Pinpoint the cell where the given text exists, returning its (X, Y) midpoint coordinate. 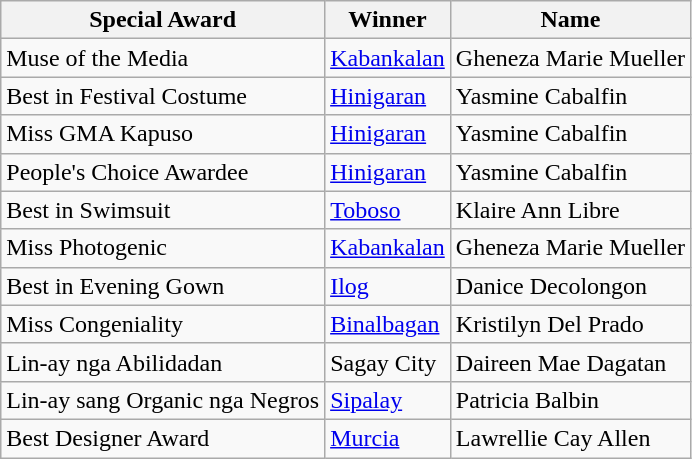
Danice Decolongon (570, 286)
Best Designer Award (163, 438)
Klaire Ann Libre (570, 210)
Best in Swimsuit (163, 210)
Miss Photogenic (163, 248)
Lin-ay sang Organic nga Negros (163, 400)
Patricia Balbin (570, 400)
Sipalay (388, 400)
Lawrellie Cay Allen (570, 438)
Miss Congeniality (163, 324)
Kristilyn Del Prado (570, 324)
Muse of the Media (163, 58)
Sagay City (388, 362)
Winner (388, 20)
Name (570, 20)
Ilog (388, 286)
People's Choice Awardee (163, 172)
Daireen Mae Dagatan (570, 362)
Murcia (388, 438)
Lin-ay nga Abilidadan (163, 362)
Miss GMA Kapuso (163, 134)
Best in Festival Costume (163, 96)
Special Award (163, 20)
Toboso (388, 210)
Best in Evening Gown (163, 286)
Binalbagan (388, 324)
